From the cell containing the given text, extract its center point as (X, Y) coordinate. 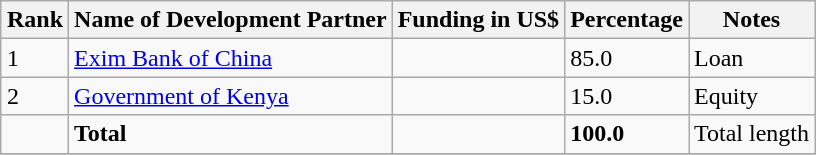
Name of Development Partner (231, 20)
Rank (34, 20)
100.0 (627, 134)
85.0 (627, 58)
1 (34, 58)
Equity (752, 96)
2 (34, 96)
Funding in US$ (478, 20)
Total (231, 134)
Notes (752, 20)
Government of Kenya (231, 96)
15.0 (627, 96)
Exim Bank of China (231, 58)
Loan (752, 58)
Total length (752, 134)
Percentage (627, 20)
